Output the (X, Y) coordinate of the center of the cell containing the given text.  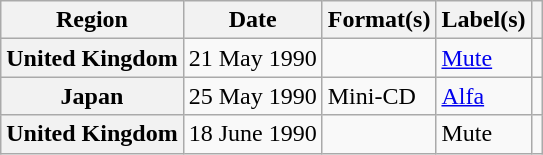
25 May 1990 (252, 96)
Label(s) (484, 20)
Format(s) (379, 20)
Alfa (484, 96)
21 May 1990 (252, 58)
Mini-CD (379, 96)
Date (252, 20)
18 June 1990 (252, 134)
Japan (92, 96)
Region (92, 20)
